Determine the [x, y] coordinate at the center of the cell enclosing the given text.  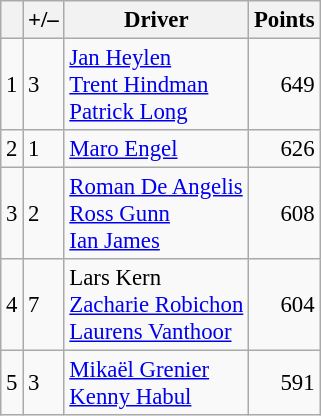
7 [44, 305]
Mikaël Grenier Kenny Habul [156, 384]
604 [284, 305]
Roman De Angelis Ross Gunn Ian James [156, 214]
649 [284, 85]
Maro Engel [156, 149]
Points [284, 20]
591 [284, 384]
5 [12, 384]
4 [12, 305]
Driver [156, 20]
626 [284, 149]
608 [284, 214]
Lars Kern Zacharie Robichon Laurens Vanthoor [156, 305]
Jan Heylen Trent Hindman Patrick Long [156, 85]
+/– [44, 20]
